Scan for the cell matching the given text and deliver its [x, y] coordinate at center. 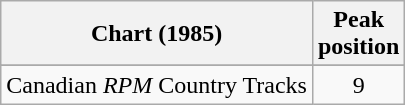
Peakposition [358, 34]
Canadian RPM Country Tracks [157, 85]
9 [358, 85]
Chart (1985) [157, 34]
